Find where the given text appears and provide that cell's center as (X, Y) coordinate. 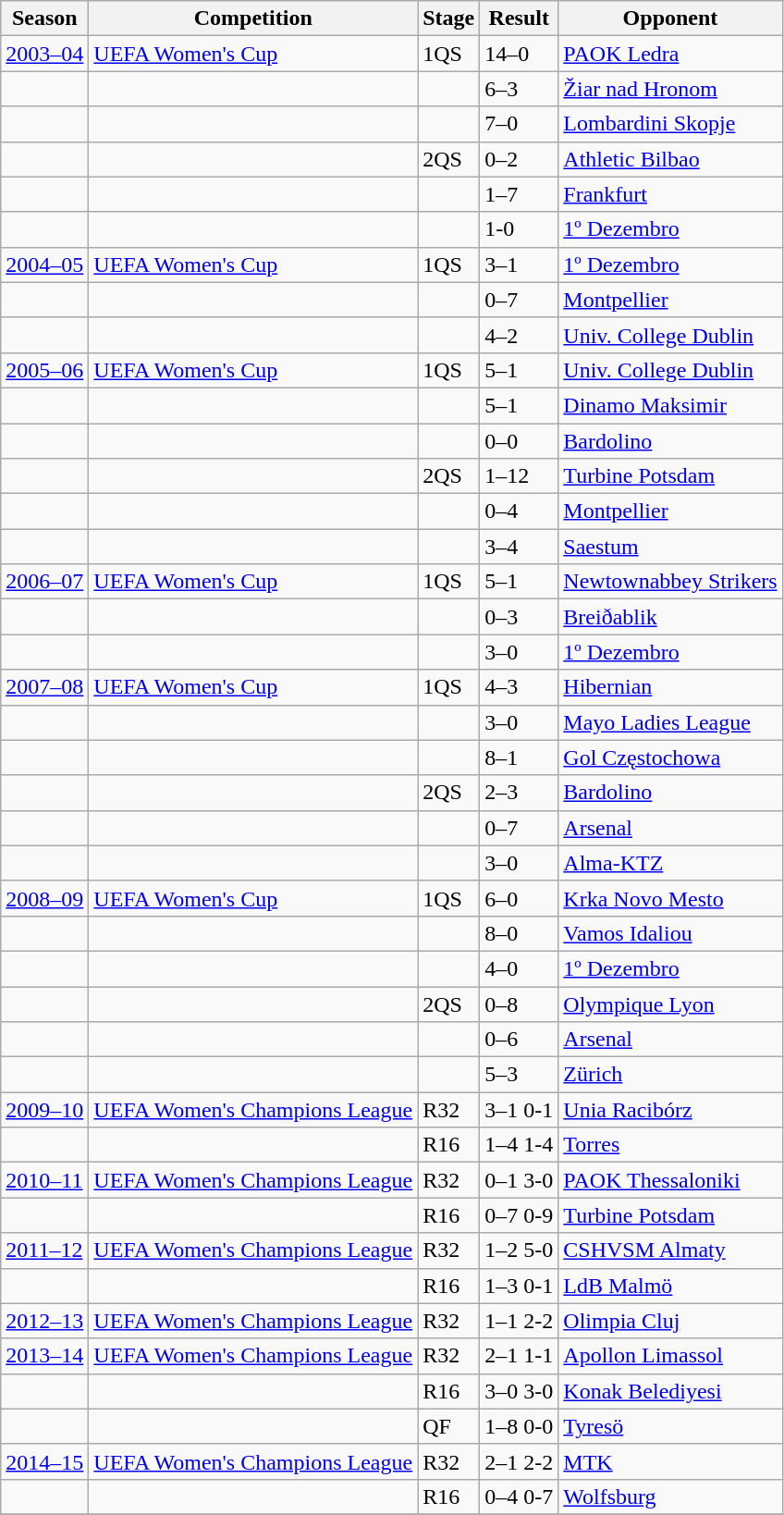
Torres (670, 1145)
Newtownabbey Strikers (670, 582)
4–2 (520, 335)
Olimpia Cluj (670, 1321)
Wolfsburg (670, 1497)
5–3 (520, 1075)
Vamos Idaliou (670, 933)
2013–14 (44, 1356)
Season (44, 18)
1–2 5-0 (520, 1250)
CSHVSM Almaty (670, 1250)
0–1 3-0 (520, 1180)
Frankfurt (670, 194)
Zürich (670, 1075)
LdB Malmö (670, 1286)
7–0 (520, 124)
Gol Częstochowa (670, 757)
2012–13 (44, 1321)
Konak Belediyesi (670, 1391)
2009–10 (44, 1110)
1–7 (520, 194)
2–3 (520, 793)
Dinamo Maksimir (670, 405)
3–1 0-1 (520, 1110)
1–8 0-0 (520, 1426)
14–0 (520, 54)
Žiar nad Hronom (670, 89)
Olympique Lyon (670, 1004)
2014–15 (44, 1461)
1-0 (520, 229)
0–4 0-7 (520, 1497)
0–4 (520, 511)
2011–12 (44, 1250)
2010–11 (44, 1180)
Alma-KTZ (670, 863)
2004–05 (44, 265)
QF (449, 1426)
6–0 (520, 898)
Athletic Bilbao (670, 159)
6–3 (520, 89)
1–4 1-4 (520, 1145)
2–1 2-2 (520, 1461)
Saestum (670, 547)
1–1 2-2 (520, 1321)
PAOK Ledra (670, 54)
2–1 1-1 (520, 1356)
8–1 (520, 757)
Hibernian (670, 687)
Mayo Ladies League (670, 722)
1–3 0-1 (520, 1286)
Lombardini Skopje (670, 124)
4–3 (520, 687)
Result (520, 18)
PAOK Thessaloniki (670, 1180)
2003–04 (44, 54)
2006–07 (44, 582)
3–0 3-0 (520, 1391)
4–0 (520, 968)
8–0 (520, 933)
Apollon Limassol (670, 1356)
2007–08 (44, 687)
Unia Racibórz (670, 1110)
0–0 (520, 441)
2008–09 (44, 898)
Competition (253, 18)
0–7 0-9 (520, 1215)
2005–06 (44, 370)
0–6 (520, 1040)
0–3 (520, 617)
Stage (449, 18)
Breiðablik (670, 617)
MTK (670, 1461)
0–8 (520, 1004)
Opponent (670, 18)
Tyresö (670, 1426)
3–4 (520, 547)
0–2 (520, 159)
3–1 (520, 265)
Krka Novo Mesto (670, 898)
1–12 (520, 476)
